Identify which cell holds the provided text, then report its [X, Y] central coordinate. 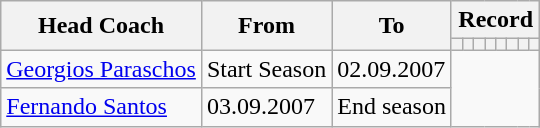
Fernando Santos [102, 107]
Start Season [266, 69]
End season [392, 107]
Head Coach [102, 26]
To [392, 26]
03.09.2007 [266, 107]
02.09.2007 [392, 69]
From [266, 26]
Georgios Paraschos [102, 69]
Record [495, 20]
